Output the (X, Y) coordinate of the center of the cell containing the given text.  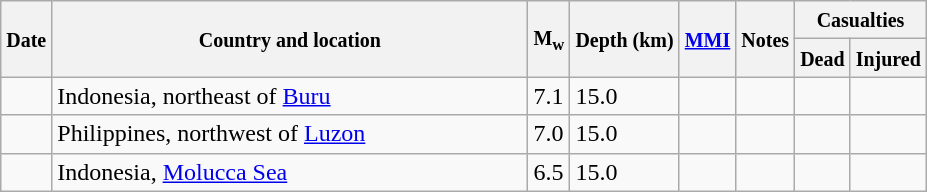
Country and location (290, 39)
Indonesia, northeast of Buru (290, 96)
Notes (766, 39)
Injured (888, 58)
Indonesia, Molucca Sea (290, 172)
6.5 (549, 172)
7.0 (549, 134)
Philippines, northwest of Luzon (290, 134)
7.1 (549, 96)
MMI (708, 39)
Date (26, 39)
Mw (549, 39)
Depth (km) (624, 39)
Casualties (861, 20)
Dead (823, 58)
